Capture the cell that displays the provided text and extract its [x, y] central coordinate. 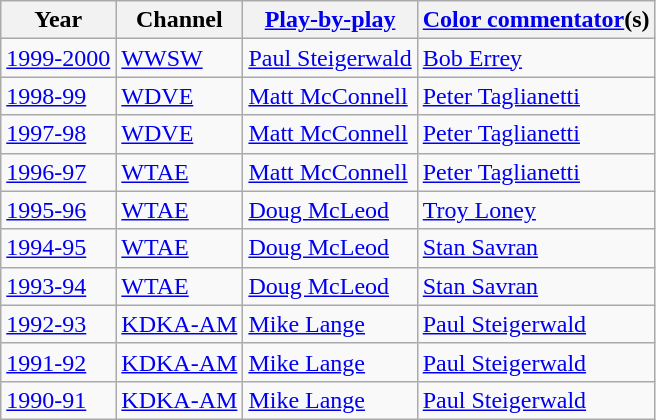
1999-2000 [58, 58]
1995-96 [58, 210]
1998-99 [58, 96]
Channel [180, 20]
1991-92 [58, 362]
Troy Loney [536, 210]
1990-91 [58, 400]
1996-97 [58, 172]
WWSW [180, 58]
1993-94 [58, 286]
1997-98 [58, 134]
1994-95 [58, 248]
Color commentator(s) [536, 20]
Bob Errey [536, 58]
Play-by-play [330, 20]
Year [58, 20]
1992-93 [58, 324]
